Detect which cell encompasses the target text, then output its [X, Y] center coordinate. 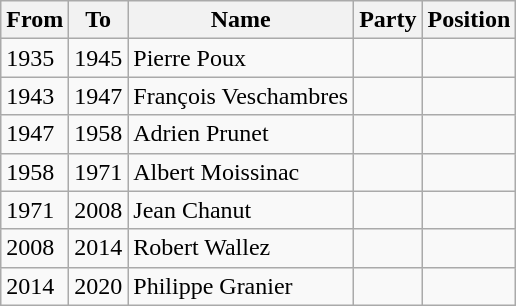
François Veschambres [241, 96]
Name [241, 20]
Pierre Poux [241, 58]
1943 [35, 96]
Party [388, 20]
Position [469, 20]
1945 [98, 58]
To [98, 20]
Philippe Granier [241, 286]
Albert Moissinac [241, 172]
Robert Wallez [241, 248]
Adrien Prunet [241, 134]
From [35, 20]
Jean Chanut [241, 210]
2020 [98, 286]
1935 [35, 58]
